Pinpoint the cell where the given text exists, returning its [X, Y] midpoint coordinate. 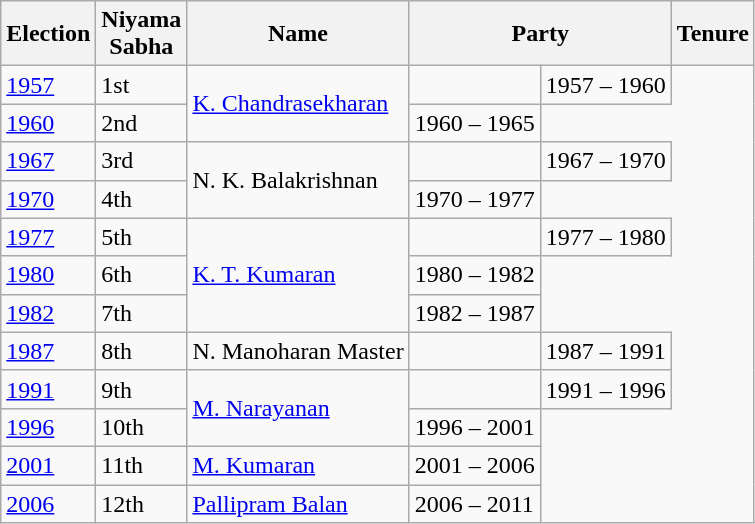
12th [142, 503]
Tenure [712, 34]
1967 – 1970 [606, 161]
1970 [48, 199]
10th [142, 427]
1982 [48, 313]
2006 – 2011 [474, 503]
Election [48, 34]
7th [142, 313]
Party [540, 34]
1960 – 1965 [474, 123]
1987 [48, 351]
9th [142, 389]
1991 – 1996 [606, 389]
5th [142, 237]
N. K. Balakrishnan [298, 180]
1980 [48, 275]
1st [142, 85]
11th [142, 465]
1960 [48, 123]
M. Kumaran [298, 465]
1991 [48, 389]
2006 [48, 503]
1987 – 1991 [606, 351]
1982 – 1987 [474, 313]
1957 [48, 85]
2nd [142, 123]
N. Manoharan Master [298, 351]
6th [142, 275]
1970 – 1977 [474, 199]
2001 – 2006 [474, 465]
1996 – 2001 [474, 427]
Name [298, 34]
3rd [142, 161]
M. Narayanan [298, 408]
4th [142, 199]
1977 [48, 237]
2001 [48, 465]
K. T. Kumaran [298, 275]
1957 – 1960 [606, 85]
1980 – 1982 [474, 275]
1967 [48, 161]
1977 – 1980 [606, 237]
NiyamaSabha [142, 34]
Pallipram Balan [298, 503]
8th [142, 351]
K. Chandrasekharan [298, 104]
1996 [48, 427]
